Provide the [X, Y] coordinate of the cell's center where the given text is located.  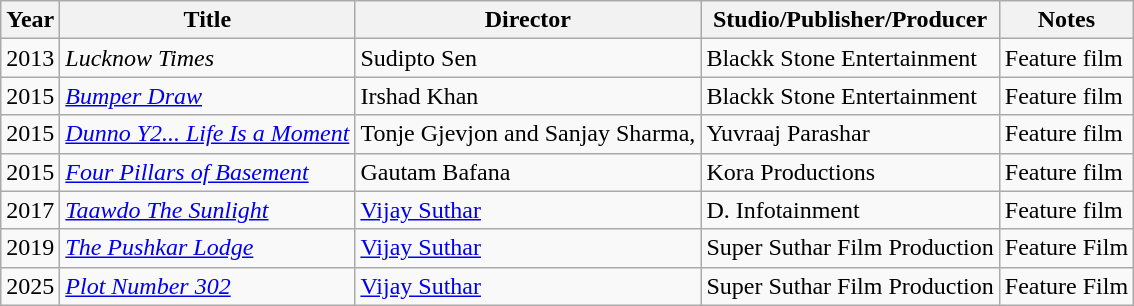
2013 [30, 58]
Tonje Gjevjon and Sanjay Sharma, [528, 134]
Lucknow Times [208, 58]
Four Pillars of Basement [208, 172]
Dunno Y2... Life Is a Moment [208, 134]
Kora Productions [850, 172]
D. Infotainment [850, 210]
The Pushkar Lodge [208, 248]
Director [528, 20]
Studio/Publisher/Producer [850, 20]
Sudipto Sen [528, 58]
Bumper Draw [208, 96]
Gautam Bafana [528, 172]
Taawdo The Sunlight [208, 210]
Irshad Khan [528, 96]
Notes [1066, 20]
Year [30, 20]
Title [208, 20]
Yuvraaj Parashar [850, 134]
2017 [30, 210]
2019 [30, 248]
Plot Number 302 [208, 286]
2025 [30, 286]
